Return [X, Y] of the center of cell containing provided text 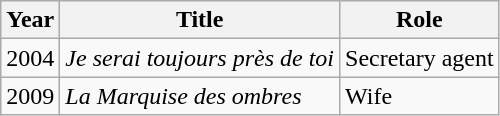
Secretary agent [420, 58]
2009 [30, 96]
Je serai toujours près de toi [200, 58]
La Marquise des ombres [200, 96]
Year [30, 20]
Role [420, 20]
2004 [30, 58]
Wife [420, 96]
Title [200, 20]
